Scan for the cell matching the given text and deliver its (x, y) coordinate at center. 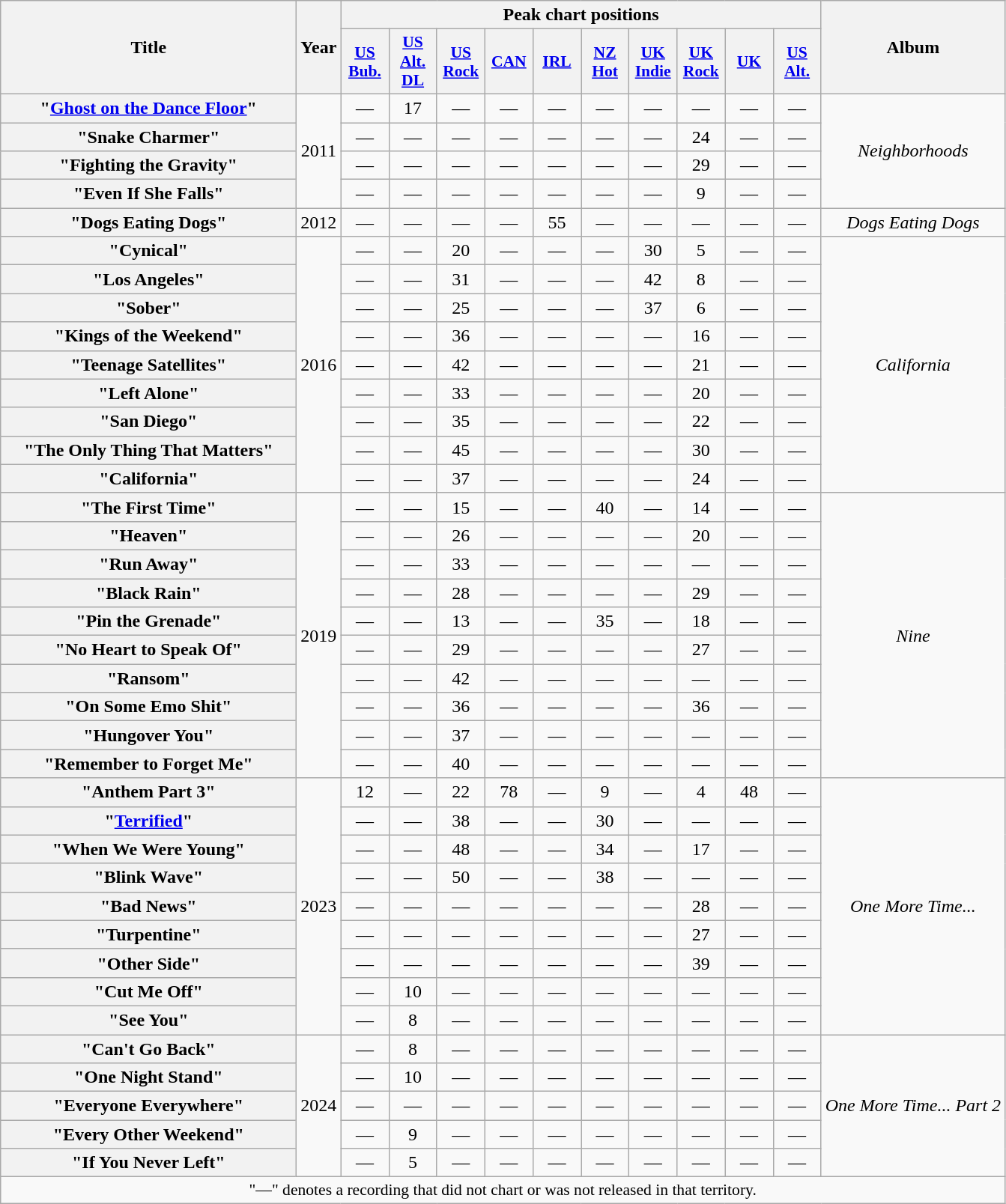
"Cut Me Off" (148, 991)
"Dogs Eating Dogs" (148, 222)
50 (461, 878)
IRL (557, 61)
"The First Time" (148, 507)
6 (701, 308)
UK (749, 61)
Year (319, 48)
25 (461, 308)
USAlt. (797, 61)
"Sober" (148, 308)
2023 (319, 906)
One More Time... (912, 906)
"Ghost on the Dance Floor" (148, 108)
"Can't Go Back" (148, 1049)
Dogs Eating Dogs (912, 222)
"Blink Wave" (148, 878)
"Remember to Forget Me" (148, 764)
"Fighting the Gravity" (148, 165)
"California" (148, 478)
16 (701, 336)
15 (461, 507)
31 (461, 279)
13 (461, 621)
USAlt.DL (413, 61)
USBub. (365, 61)
"See You" (148, 1020)
California (912, 365)
"Left Alone" (148, 393)
USRock (461, 61)
Neighborhoods (912, 150)
34 (605, 849)
"Bad News" (148, 906)
CAN (509, 61)
Album (912, 48)
"Every Other Weekend" (148, 1134)
Title (148, 48)
NZHot (605, 61)
78 (509, 792)
26 (461, 535)
"Los Angeles" (148, 279)
"Pin the Grenade" (148, 621)
"On Some Emo Shit" (148, 707)
21 (701, 365)
"Cynical" (148, 251)
"—" denotes a recording that did not chart or was not released in that territory. (503, 1191)
"Ransom" (148, 678)
"Snake Charmer" (148, 137)
14 (701, 507)
UKRock (701, 61)
"Teenage Satellites" (148, 365)
"Hungover You" (148, 735)
2024 (319, 1106)
2011 (319, 150)
"Turpentine" (148, 934)
12 (365, 792)
Peak chart positions (581, 15)
"If You Never Left" (148, 1163)
"Everyone Everywhere" (148, 1106)
"San Diego" (148, 422)
4 (701, 792)
"One Night Stand" (148, 1077)
"Other Side" (148, 963)
45 (461, 450)
"Black Rain" (148, 592)
"When We Were Young" (148, 849)
2019 (319, 635)
"Kings of the Weekend" (148, 336)
2016 (319, 365)
"Heaven" (148, 535)
18 (701, 621)
2012 (319, 222)
"No Heart to Speak Of" (148, 650)
"Terrified" (148, 821)
55 (557, 222)
"Even If She Falls" (148, 194)
"Run Away" (148, 564)
39 (701, 963)
UKIndie (653, 61)
"Anthem Part 3" (148, 792)
Nine (912, 635)
"The Only Thing That Matters" (148, 450)
One More Time... Part 2 (912, 1106)
